Find where the given text appears and provide that cell's center as [x, y] coordinate. 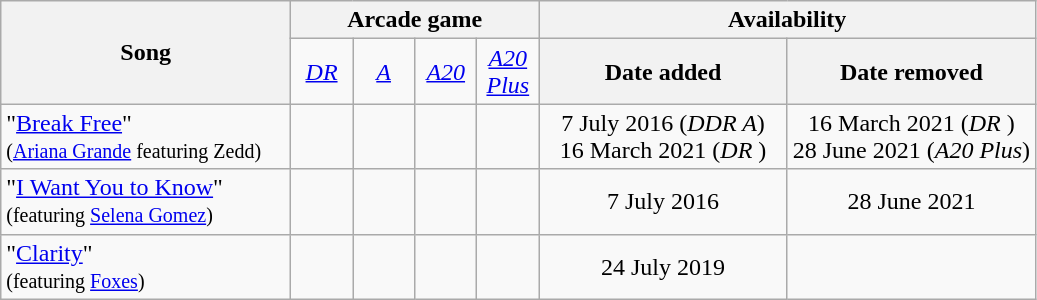
"Break Free"(Ariana Grande featuring Zedd) [146, 136]
Availability [788, 20]
16 March 2021 (DR )28 June 2021 (A20 Plus) [911, 136]
Date removed [911, 72]
Arcade game [415, 20]
28 June 2021 [911, 202]
7 July 2016 (DDR A)16 March 2021 (DR ) [663, 136]
7 July 2016 [663, 202]
A20 Plus [508, 72]
Song [146, 52]
Date added [663, 72]
"I Want You to Know"(featuring Selena Gomez) [146, 202]
DR [322, 72]
A [384, 72]
"Clarity"(featuring Foxes) [146, 266]
A20 [446, 72]
24 July 2019 [663, 266]
